Output the [x, y] coordinate of the center of the cell containing the given text.  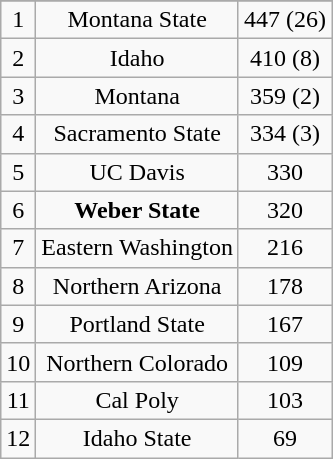
8 [18, 286]
UC Davis [138, 172]
6 [18, 210]
Northern Arizona [138, 286]
330 [284, 172]
12 [18, 438]
Portland State [138, 324]
178 [284, 286]
7 [18, 248]
Idaho State [138, 438]
69 [284, 438]
11 [18, 400]
Sacramento State [138, 134]
167 [284, 324]
Cal Poly [138, 400]
3 [18, 96]
Eastern Washington [138, 248]
334 (3) [284, 134]
320 [284, 210]
Weber State [138, 210]
9 [18, 324]
216 [284, 248]
447 (26) [284, 20]
103 [284, 400]
Northern Colorado [138, 362]
1 [18, 20]
2 [18, 58]
Montana [138, 96]
359 (2) [284, 96]
Montana State [138, 20]
5 [18, 172]
109 [284, 362]
10 [18, 362]
Idaho [138, 58]
410 (8) [284, 58]
4 [18, 134]
